From the cell containing the given text, extract its center point as (x, y) coordinate. 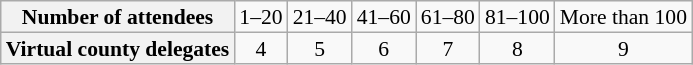
5 (320, 49)
8 (518, 49)
81–100 (518, 17)
Number of attendees (118, 17)
6 (384, 49)
7 (448, 49)
61–80 (448, 17)
21–40 (320, 17)
1–20 (260, 17)
Virtual county delegates (118, 49)
4 (260, 49)
41–60 (384, 17)
9 (624, 49)
More than 100 (624, 17)
